Find where the given text appears and provide that cell's center as [X, Y] coordinate. 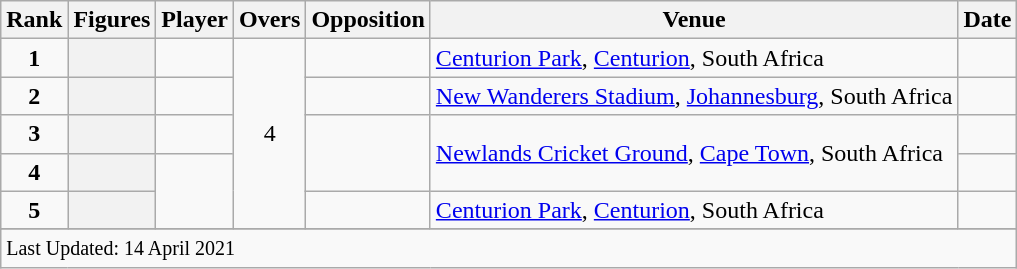
Date [988, 20]
Player [195, 20]
New Wanderers Stadium, Johannesburg, South Africa [694, 96]
5 [34, 210]
3 [34, 134]
Rank [34, 20]
2 [34, 96]
Newlands Cricket Ground, Cape Town, South Africa [694, 153]
Venue [694, 20]
Opposition [368, 20]
Overs [270, 20]
Figures [112, 20]
Last Updated: 14 April 2021 [509, 248]
1 [34, 58]
